Locate the cell with the specified text and output its (x, y) center coordinate. 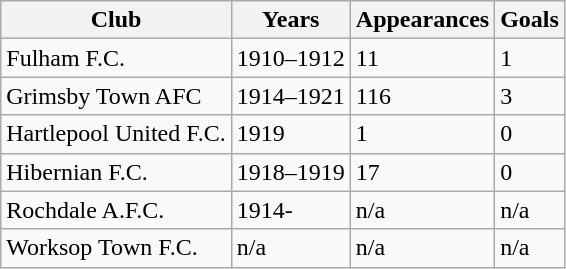
17 (422, 172)
Fulham F.C. (116, 58)
Rochdale A.F.C. (116, 210)
Grimsby Town AFC (116, 96)
1914–1921 (290, 96)
1910–1912 (290, 58)
Hibernian F.C. (116, 172)
116 (422, 96)
Worksop Town F.C. (116, 248)
11 (422, 58)
Goals (530, 20)
Hartlepool United F.C. (116, 134)
Years (290, 20)
Appearances (422, 20)
1914- (290, 210)
1918–1919 (290, 172)
Club (116, 20)
1919 (290, 134)
3 (530, 96)
